Locate the cell with the specified text and output its (X, Y) center coordinate. 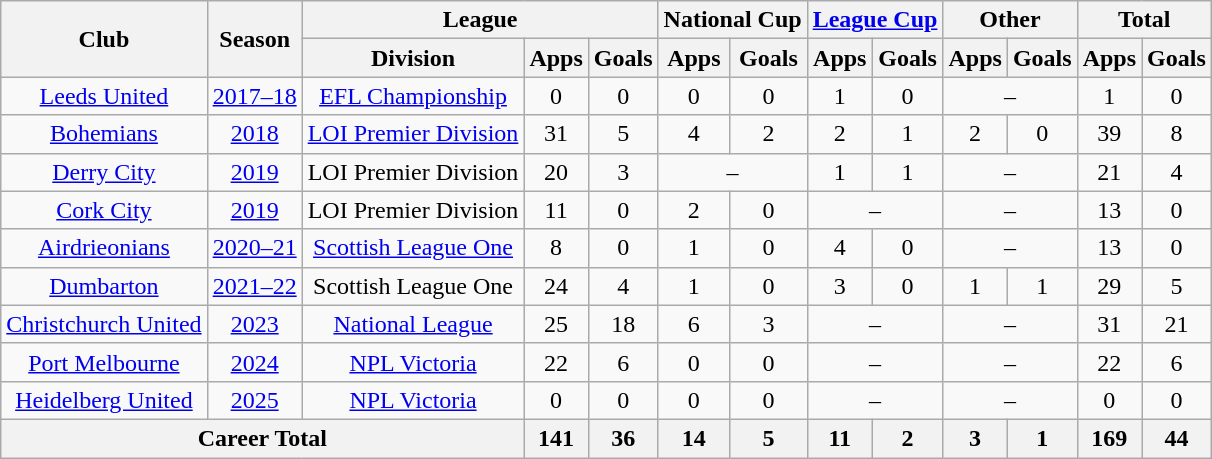
EFL Championship (413, 96)
Club (104, 39)
141 (556, 438)
Leeds United (104, 96)
League Cup (875, 20)
25 (556, 324)
National Cup (732, 20)
2024 (254, 362)
2025 (254, 400)
Dumbarton (104, 286)
29 (1109, 286)
44 (1177, 438)
39 (1109, 134)
Heidelberg United (104, 400)
Career Total (262, 438)
Season (254, 39)
Total (1144, 20)
Derry City (104, 172)
League (480, 20)
24 (556, 286)
20 (556, 172)
Bohemians (104, 134)
2018 (254, 134)
36 (623, 438)
Cork City (104, 210)
National League (413, 324)
14 (694, 438)
Other (1010, 20)
Airdrieonians (104, 248)
2017–18 (254, 96)
2020–21 (254, 248)
2023 (254, 324)
Port Melbourne (104, 362)
18 (623, 324)
Christchurch United (104, 324)
169 (1109, 438)
Division (413, 58)
2021–22 (254, 286)
